Return the [x, y] coordinate for the center point of the cell that contains the specified text.  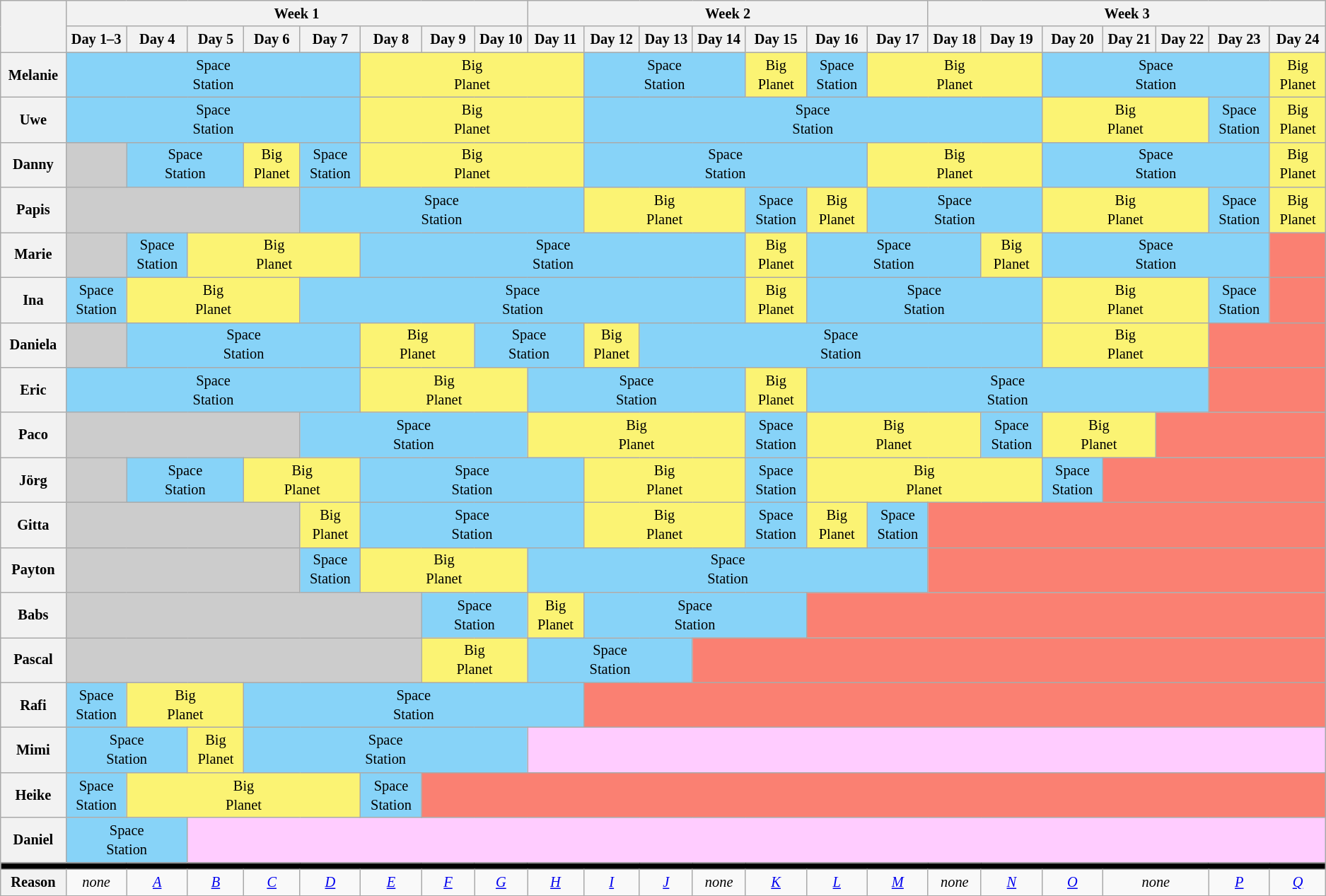
Payton [33, 570]
F [448, 883]
Pascal [33, 660]
G [501, 883]
L [837, 883]
Paco [33, 435]
H [556, 883]
Marie [33, 255]
Daniel [33, 840]
O [1072, 883]
Eric [33, 390]
D [330, 883]
Week 3 [1127, 13]
Day 7 [330, 40]
Day 5 [215, 40]
B [215, 883]
Day 12 [611, 40]
Papis [33, 210]
M [897, 883]
Babs [33, 615]
Danny [33, 165]
I [611, 883]
Day 9 [448, 40]
Jörg [33, 480]
A [157, 883]
P [1239, 883]
Day 19 [1011, 40]
Gitta [33, 525]
Melanie [33, 75]
Q [1298, 883]
Heike [33, 795]
Week 2 [728, 13]
Day 13 [666, 40]
Daniela [33, 345]
K [776, 883]
Day 20 [1072, 40]
Day 22 [1182, 40]
C [272, 883]
Day 11 [556, 40]
E [391, 883]
Rafi [33, 705]
Day 1–3 [96, 40]
Day 18 [955, 40]
Ina [33, 300]
J [666, 883]
Day 4 [157, 40]
Uwe [33, 120]
Day 23 [1239, 40]
Reason [33, 883]
Day 10 [501, 40]
N [1011, 883]
Day 21 [1129, 40]
Day 17 [897, 40]
Week 1 [297, 13]
Day 16 [837, 40]
Day 24 [1298, 40]
Day 6 [272, 40]
Day 14 [719, 40]
Mimi [33, 750]
Day 8 [391, 40]
Day 15 [776, 40]
